Output the (X, Y) coordinate of the center of the cell containing the given text.  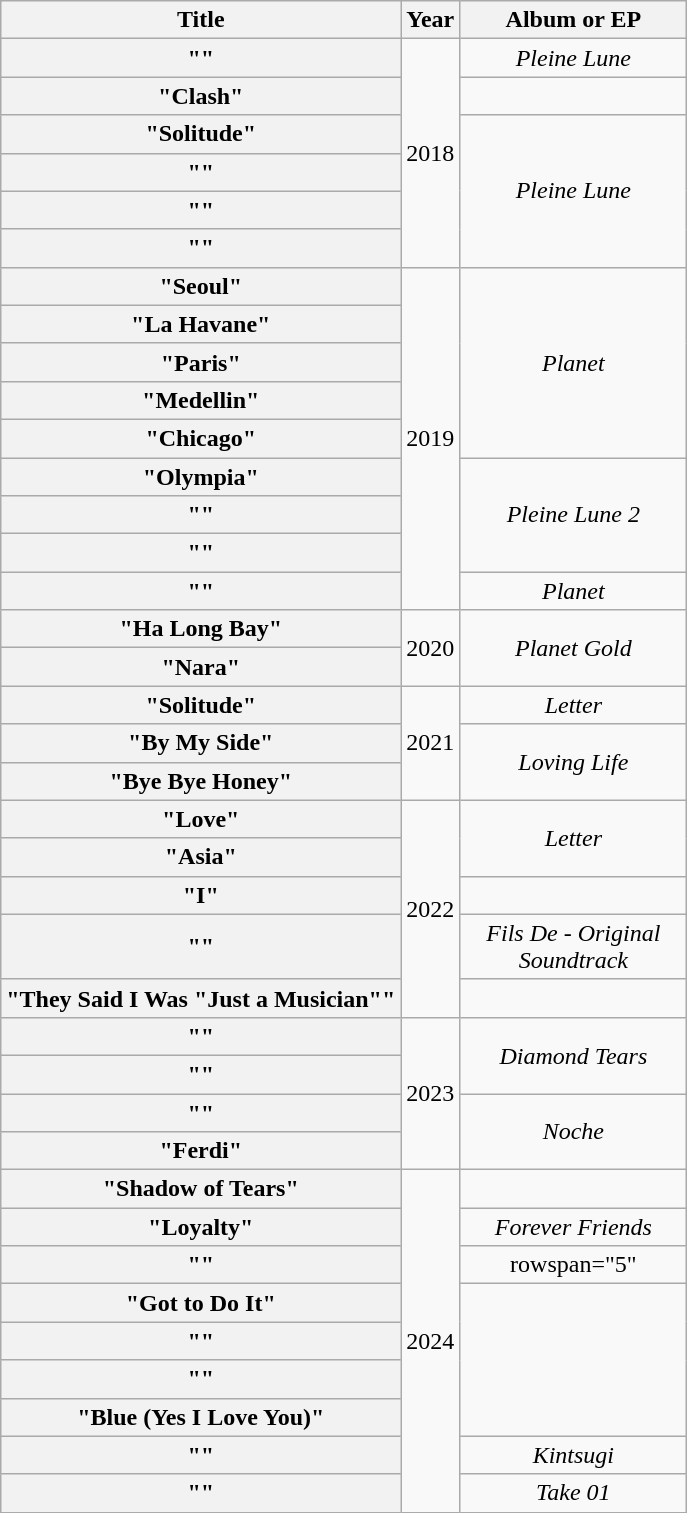
"Seoul" (201, 286)
"Bye Bye Honey" (201, 781)
"La Havane" (201, 324)
Year (430, 20)
2022 (430, 908)
2024 (430, 1342)
2018 (430, 153)
2021 (430, 743)
2020 (430, 648)
"By My Side" (201, 743)
Diamond Tears (574, 1055)
Loving Life (574, 762)
"Ferdi" (201, 1151)
"Olympia" (201, 477)
"Nara" (201, 667)
"Paris" (201, 362)
"Love" (201, 819)
"Medellin" (201, 400)
Forever Friends (574, 1227)
Title (201, 20)
Fils De - Original Soundtrack (574, 946)
"Shadow of Tears" (201, 1189)
2023 (430, 1093)
"Asia" (201, 857)
Pleine Lune 2 (574, 515)
"Loyalty" (201, 1227)
"Got to Do It" (201, 1303)
"I" (201, 895)
Take 01 (574, 1493)
"Ha Long Bay" (201, 629)
"They Said I Was "Just a Musician"" (201, 998)
Noche (574, 1132)
"Clash" (201, 96)
2019 (430, 438)
Kintsugi (574, 1455)
rowspan="5" (574, 1265)
Planet Gold (574, 648)
"Chicago" (201, 438)
Album or EP (574, 20)
"Blue (Yes I Love You)" (201, 1417)
